Search for the cell housing the specified text and yield its (x, y) center coordinate. 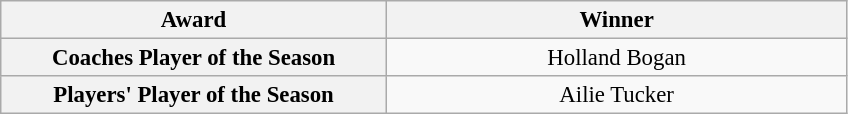
Players' Player of the Season (194, 95)
Winner (616, 20)
Coaches Player of the Season (194, 58)
Ailie Tucker (616, 95)
Award (194, 20)
Holland Bogan (616, 58)
